Locate the cell with the specified text and output its (x, y) center coordinate. 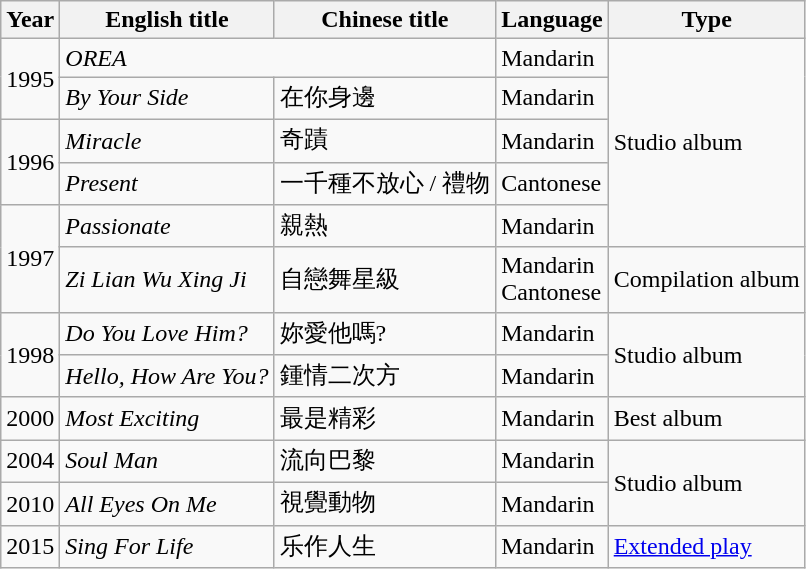
Do You Love Him? (167, 334)
Present (167, 184)
Year (30, 20)
奇蹟 (385, 140)
妳愛他嗎? (385, 334)
最是精彩 (385, 418)
Soul Man (167, 462)
Extended play (706, 546)
Miracle (167, 140)
Most Exciting (167, 418)
自戀舞星級 (385, 280)
Compilation album (706, 280)
1996 (30, 162)
1998 (30, 354)
Sing For Life (167, 546)
All Eyes On Me (167, 504)
OREA (278, 58)
Zi Lian Wu Xing Ji (167, 280)
Passionate (167, 226)
English title (167, 20)
Cantonese (552, 184)
Language (552, 20)
Best album (706, 418)
By Your Side (167, 98)
1995 (30, 80)
Type (706, 20)
一千種不放心 / 禮物 (385, 184)
2000 (30, 418)
2004 (30, 462)
在你身邊 (385, 98)
2010 (30, 504)
視覺動物 (385, 504)
2015 (30, 546)
MandarinCantonese (552, 280)
鍾情二次方 (385, 376)
1997 (30, 259)
親熱 (385, 226)
Chinese title (385, 20)
Hello, How Are You? (167, 376)
乐作人生 (385, 546)
流向巴黎 (385, 462)
